Pinpoint the cell where the given text exists, returning its (x, y) midpoint coordinate. 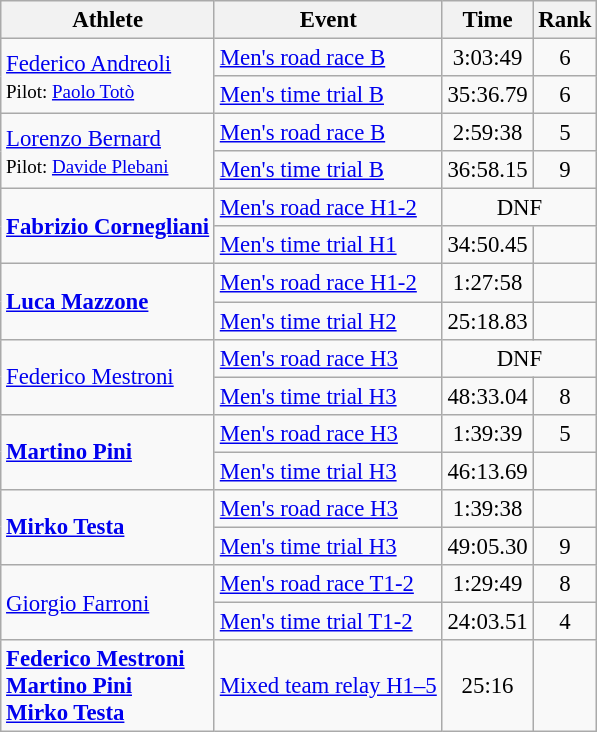
Mixed team relay H1–5 (328, 686)
Lorenzo BernardPilot: Davide Plebani (108, 152)
Men's time trial T1-2 (328, 621)
Giorgio Farroni (108, 602)
48:33.04 (488, 396)
25:18.83 (488, 321)
Fabrizio Cornegliani (108, 226)
Rank (565, 20)
Federico MestroniMartino PiniMirko Testa (108, 686)
24:03.51 (488, 621)
1:39:38 (488, 509)
3:03:49 (488, 58)
46:13.69 (488, 471)
Men's road race T1-2 (328, 584)
Federico Mestroni (108, 376)
2:59:38 (488, 133)
36:58.15 (488, 170)
Event (328, 20)
Time (488, 20)
Men's time trial H2 (328, 321)
Men's time trial H1 (328, 245)
34:50.45 (488, 245)
Mirko Testa (108, 528)
1:39:39 (488, 433)
1:29:49 (488, 584)
25:16 (488, 686)
4 (565, 621)
49:05.30 (488, 546)
Martino Pini (108, 452)
Luca Mazzone (108, 302)
Athlete (108, 20)
35:36.79 (488, 95)
Federico AndreoliPilot: Paolo Totò (108, 76)
1:27:58 (488, 283)
